Capture the cell that displays the provided text and extract its (x, y) central coordinate. 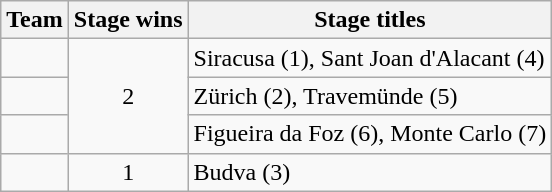
Figueira da Foz (6), Monte Carlo (7) (370, 134)
1 (128, 172)
Budva (3) (370, 172)
Zürich (2), Travemünde (5) (370, 96)
Team (35, 20)
2 (128, 96)
Stage titles (370, 20)
Stage wins (128, 20)
Siracusa (1), Sant Joan d'Alacant (4) (370, 58)
